Return (x, y) of the center of cell containing provided text 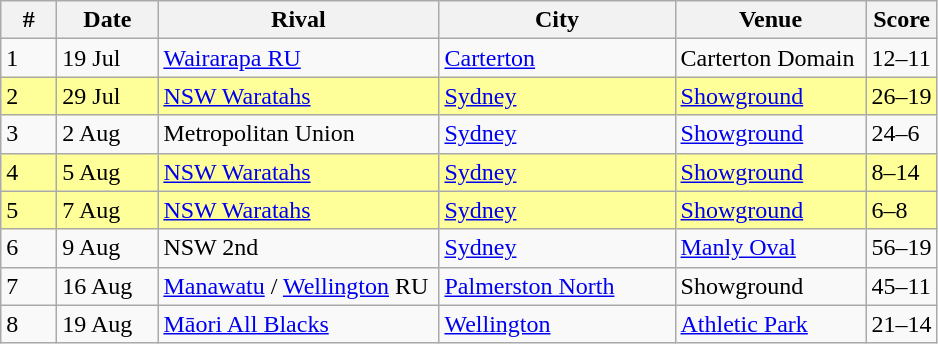
26–19 (902, 96)
8 (29, 324)
9 Aug (108, 248)
Palmerston North (557, 286)
3 (29, 134)
8–14 (902, 172)
Wairarapa RU (298, 58)
5 (29, 210)
# (29, 20)
Venue (770, 20)
Wellington (557, 324)
2 Aug (108, 134)
29 Jul (108, 96)
Athletic Park (770, 324)
NSW 2nd (298, 248)
56–19 (902, 248)
19 Jul (108, 58)
4 (29, 172)
45–11 (902, 286)
Rival (298, 20)
Carterton (557, 58)
6–8 (902, 210)
12–11 (902, 58)
6 (29, 248)
City (557, 20)
7 Aug (108, 210)
24–6 (902, 134)
Māori All Blacks (298, 324)
Metropolitan Union (298, 134)
Score (902, 20)
Carterton Domain (770, 58)
Manawatu / Wellington RU (298, 286)
16 Aug (108, 286)
5 Aug (108, 172)
21–14 (902, 324)
Manly Oval (770, 248)
19 Aug (108, 324)
Date (108, 20)
1 (29, 58)
7 (29, 286)
2 (29, 96)
